Find where the given text appears and provide that cell's center as (x, y) coordinate. 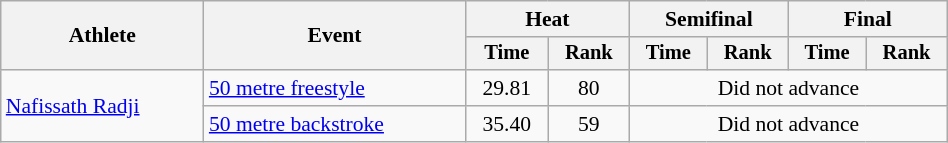
35.40 (506, 124)
Nafissath Radji (102, 106)
50 metre freestyle (334, 88)
Athlete (102, 36)
50 metre backstroke (334, 124)
Final (868, 19)
80 (588, 88)
Event (334, 36)
29.81 (506, 88)
Semifinal (708, 19)
59 (588, 124)
Heat (547, 19)
